From the cell containing the given text, extract its center point as (X, Y) coordinate. 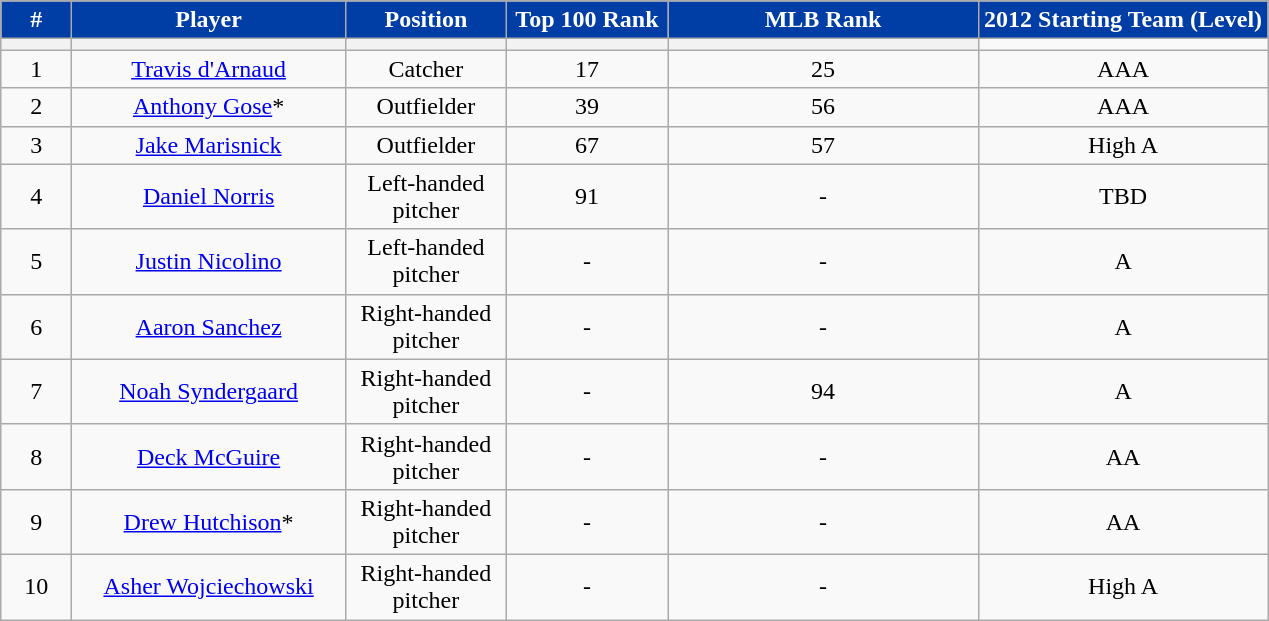
Noah Syndergaard (209, 392)
4 (36, 196)
2 (36, 107)
67 (586, 145)
Player (209, 20)
5 (36, 262)
Catcher (426, 69)
Drew Hutchison* (209, 522)
Anthony Gose* (209, 107)
Travis d'Arnaud (209, 69)
Jake Marisnick (209, 145)
MLB Rank (824, 20)
Deck McGuire (209, 456)
39 (586, 107)
# (36, 20)
56 (824, 107)
Position (426, 20)
3 (36, 145)
1 (36, 69)
Top 100 Rank (586, 20)
Daniel Norris (209, 196)
9 (36, 522)
2012 Starting Team (Level) (1124, 20)
6 (36, 326)
TBD (1124, 196)
Aaron Sanchez (209, 326)
57 (824, 145)
8 (36, 456)
10 (36, 586)
91 (586, 196)
25 (824, 69)
17 (586, 69)
Justin Nicolino (209, 262)
7 (36, 392)
Asher Wojciechowski (209, 586)
94 (824, 392)
